Identify which cell holds the provided text, then report its [x, y] central coordinate. 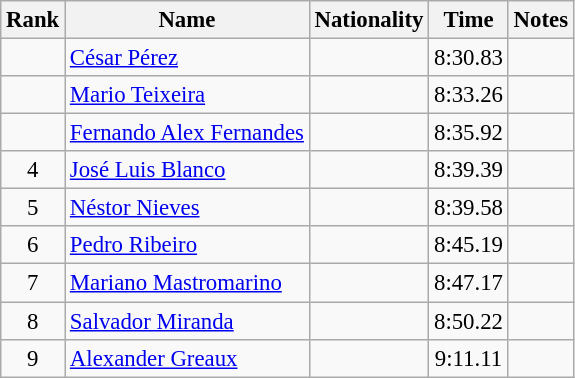
Nationality [368, 20]
Pedro Ribeiro [188, 245]
Time [469, 20]
José Luis Blanco [188, 170]
9 [33, 358]
Notes [540, 20]
Alexander Greaux [188, 358]
6 [33, 245]
8:47.17 [469, 283]
8:45.19 [469, 245]
8:50.22 [469, 321]
Name [188, 20]
Néstor Nieves [188, 208]
8:35.92 [469, 133]
7 [33, 283]
8:30.83 [469, 58]
9:11.11 [469, 358]
8:33.26 [469, 95]
8:39.58 [469, 208]
Salvador Miranda [188, 321]
Mario Teixeira [188, 95]
Mariano Mastromarino [188, 283]
8 [33, 321]
César Pérez [188, 58]
5 [33, 208]
4 [33, 170]
8:39.39 [469, 170]
Fernando Alex Fernandes [188, 133]
Rank [33, 20]
